For the text-containing cell, return its midpoint in [X, Y] coordinate format. 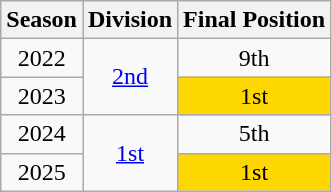
5th [254, 134]
2023 [42, 96]
2022 [42, 58]
9th [254, 58]
2nd [130, 77]
Final Position [254, 20]
2025 [42, 172]
Division [130, 20]
2024 [42, 134]
Season [42, 20]
